Pinpoint the cell where the given text exists, returning its [X, Y] midpoint coordinate. 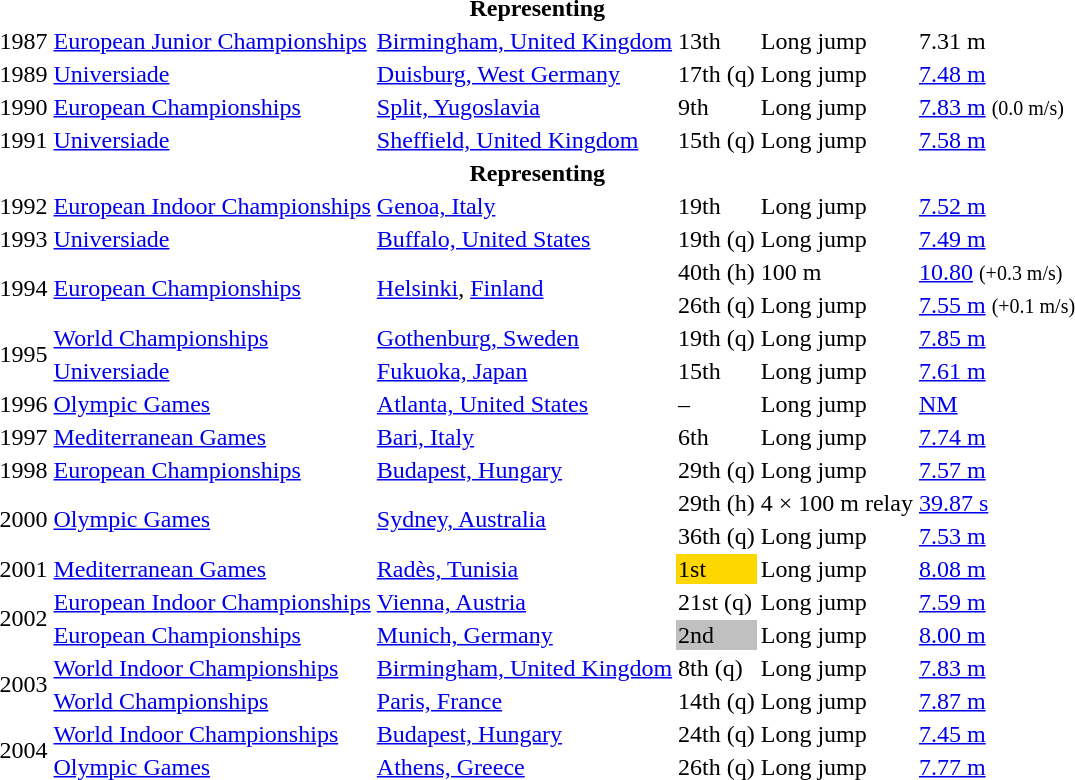
Atlanta, United States [524, 404]
Sheffield, United Kingdom [524, 140]
13th [717, 41]
15th (q) [717, 140]
Duisburg, West Germany [524, 74]
9th [717, 107]
Paris, France [524, 701]
100 m [836, 272]
6th [717, 437]
2nd [717, 635]
Radès, Tunisia [524, 569]
14th (q) [717, 701]
Buffalo, United States [524, 239]
Munich, Germany [524, 635]
36th (q) [717, 536]
29th (h) [717, 503]
26th (q) [717, 305]
Split, Yugoslavia [524, 107]
– [717, 404]
Sydney, Australia [524, 520]
Bari, Italy [524, 437]
24th (q) [717, 734]
8th (q) [717, 668]
Vienna, Austria [524, 602]
4 × 100 m relay [836, 503]
17th (q) [717, 74]
European Junior Championships [212, 41]
Gothenburg, Sweden [524, 338]
1st [717, 569]
19th [717, 206]
40th (h) [717, 272]
Helsinki, Finland [524, 288]
29th (q) [717, 470]
Genoa, Italy [524, 206]
21st (q) [717, 602]
Fukuoka, Japan [524, 371]
15th [717, 371]
